Scan for the cell matching the given text and deliver its [X, Y] coordinate at center. 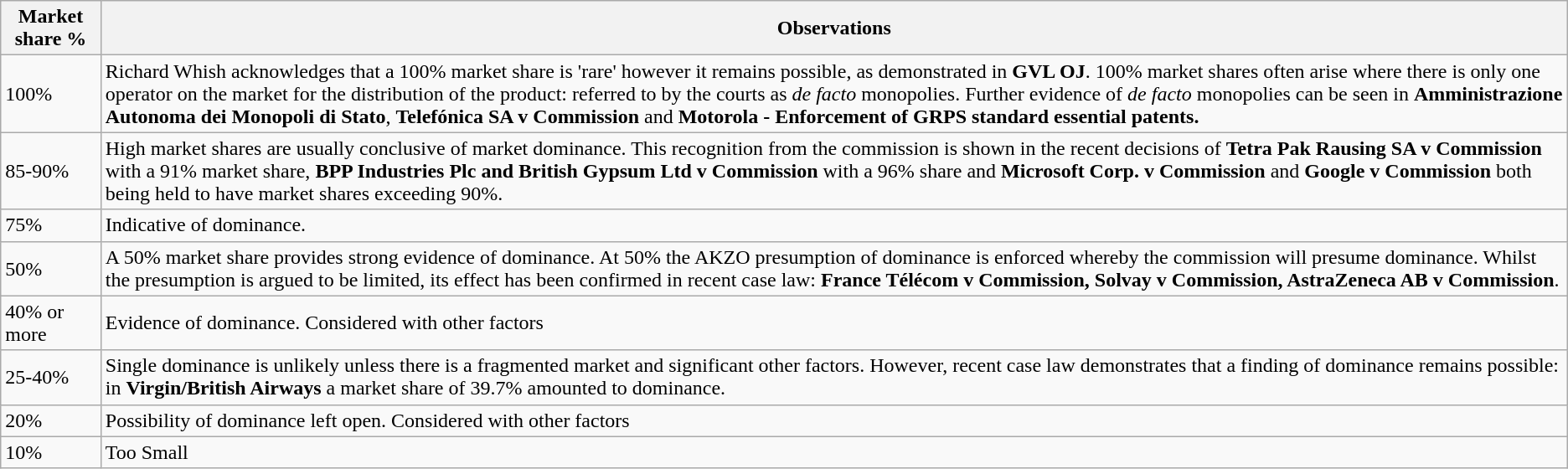
10% [51, 452]
50% [51, 268]
20% [51, 420]
40% or more [51, 323]
75% [51, 225]
Market share % [51, 28]
100% [51, 94]
25-40% [51, 377]
Evidence of dominance. Considered with other factors [834, 323]
Indicative of dominance. [834, 225]
Too Small [834, 452]
Observations [834, 28]
Possibility of dominance left open. Considered with other factors [834, 420]
85-90% [51, 171]
